Capture the cell that displays the provided text and extract its [x, y] central coordinate. 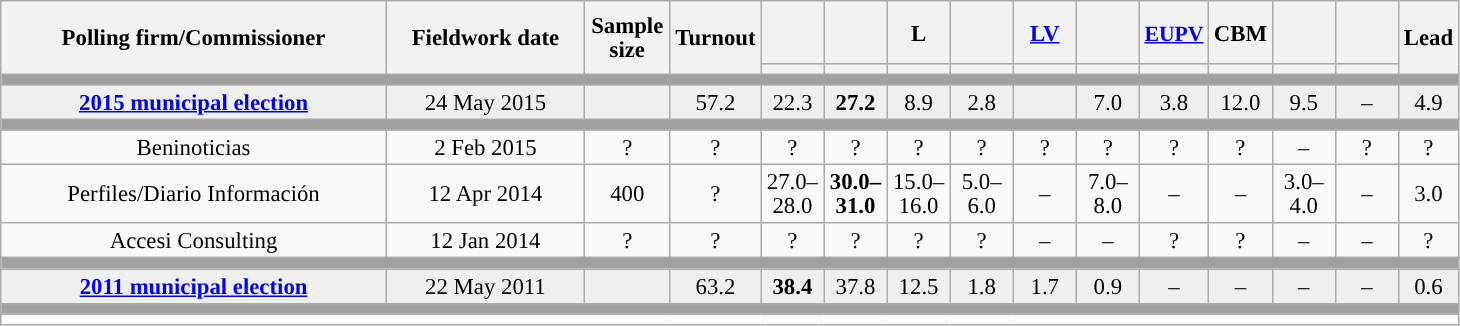
3.0 [1428, 194]
9.5 [1304, 102]
22 May 2011 [485, 286]
L [918, 32]
CBM [1240, 32]
EUPV [1174, 32]
0.6 [1428, 286]
57.2 [716, 102]
30.0–31.0 [856, 194]
2.8 [982, 102]
3.8 [1174, 102]
Fieldwork date [485, 38]
1.7 [1044, 286]
Beninoticias [194, 148]
38.4 [792, 286]
3.0–4.0 [1304, 194]
12.5 [918, 286]
22.3 [792, 102]
Sample size [627, 38]
12 Apr 2014 [485, 194]
Accesi Consulting [194, 242]
15.0–16.0 [918, 194]
2 Feb 2015 [485, 148]
400 [627, 194]
Perfiles/Diario Información [194, 194]
5.0–6.0 [982, 194]
12 Jan 2014 [485, 242]
37.8 [856, 286]
Polling firm/Commissioner [194, 38]
2011 municipal election [194, 286]
7.0–8.0 [1108, 194]
7.0 [1108, 102]
2015 municipal election [194, 102]
1.8 [982, 286]
27.2 [856, 102]
24 May 2015 [485, 102]
Turnout [716, 38]
LV [1044, 32]
8.9 [918, 102]
Lead [1428, 38]
0.9 [1108, 286]
63.2 [716, 286]
12.0 [1240, 102]
27.0–28.0 [792, 194]
4.9 [1428, 102]
